Output the (x, y) coordinate of the center of the cell containing the given text.  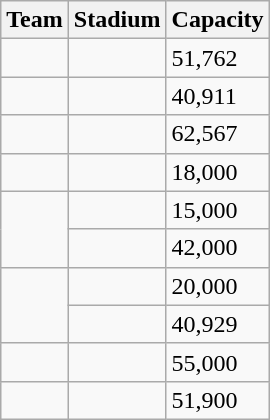
Capacity (218, 20)
40,911 (218, 96)
40,929 (218, 324)
51,762 (218, 58)
15,000 (218, 210)
Stadium (117, 20)
51,900 (218, 400)
62,567 (218, 134)
55,000 (218, 362)
18,000 (218, 172)
20,000 (218, 286)
Team (35, 20)
42,000 (218, 248)
